Find where the given text appears and provide that cell's center as [X, Y] coordinate. 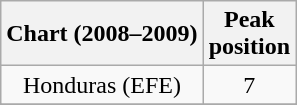
Honduras (EFE) [102, 85]
7 [249, 85]
Peakposition [249, 34]
Chart (2008–2009) [102, 34]
